Return the [x, y] coordinate for the center point of the cell that contains the specified text.  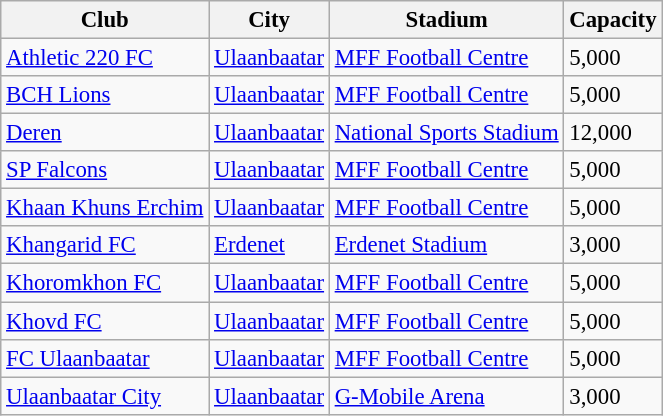
SP Falcons [105, 170]
Athletic 220 FC [105, 58]
Deren [105, 133]
Khaan Khuns Erchim [105, 208]
City [270, 20]
BCH Lions [105, 95]
Capacity [613, 20]
Khoromkhon FC [105, 283]
Khangarid FC [105, 245]
Erdenet [270, 245]
Ulaanbaatar City [105, 396]
Club [105, 20]
Erdenet Stadium [446, 245]
FC Ulaanbaatar [105, 358]
12,000 [613, 133]
Stadium [446, 20]
Khovd FC [105, 321]
National Sports Stadium [446, 133]
G-Mobile Arena [446, 396]
